Identify which cell holds the provided text, then report its [x, y] central coordinate. 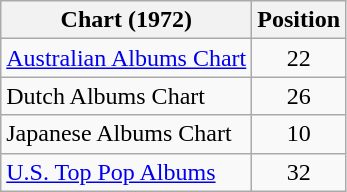
Chart (1972) [126, 20]
10 [299, 134]
Japanese Albums Chart [126, 134]
Australian Albums Chart [126, 58]
Dutch Albums Chart [126, 96]
26 [299, 96]
Position [299, 20]
22 [299, 58]
U.S. Top Pop Albums [126, 172]
32 [299, 172]
